Locate the cell with the specified text and output its (X, Y) center coordinate. 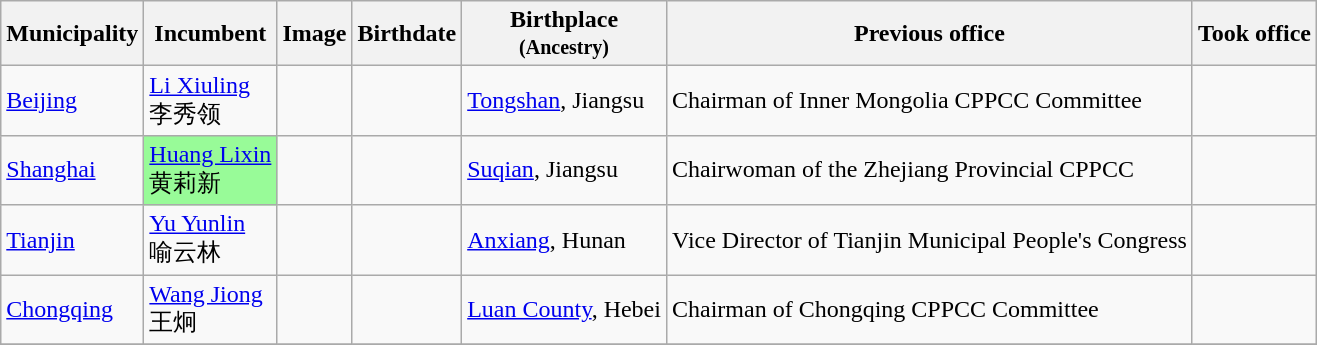
Incumbent (210, 34)
Huang Lixin黄莉新 (210, 170)
Previous office (929, 34)
Municipality (72, 34)
Chairman of Inner Mongolia CPPCC Committee (929, 101)
Luan County, Hebei (564, 309)
Image (314, 34)
Shanghai (72, 170)
Tongshan, Jiangsu (564, 101)
Yu Yunlin喻云林 (210, 240)
Tianjin (72, 240)
Birthdate (407, 34)
Birthplace(Ancestry) (564, 34)
Vice Director of Tianjin Municipal People's Congress (929, 240)
Chongqing (72, 309)
Beijing (72, 101)
Chairman of Chongqing CPPCC Committee (929, 309)
Suqian, Jiangsu (564, 170)
Li Xiuling李秀领 (210, 101)
Anxiang, Hunan (564, 240)
Took office (1254, 34)
Chairwoman of the Zhejiang Provincial CPPCC (929, 170)
Wang Jiong王炯 (210, 309)
